For the text-containing cell, return its midpoint in (X, Y) coordinate format. 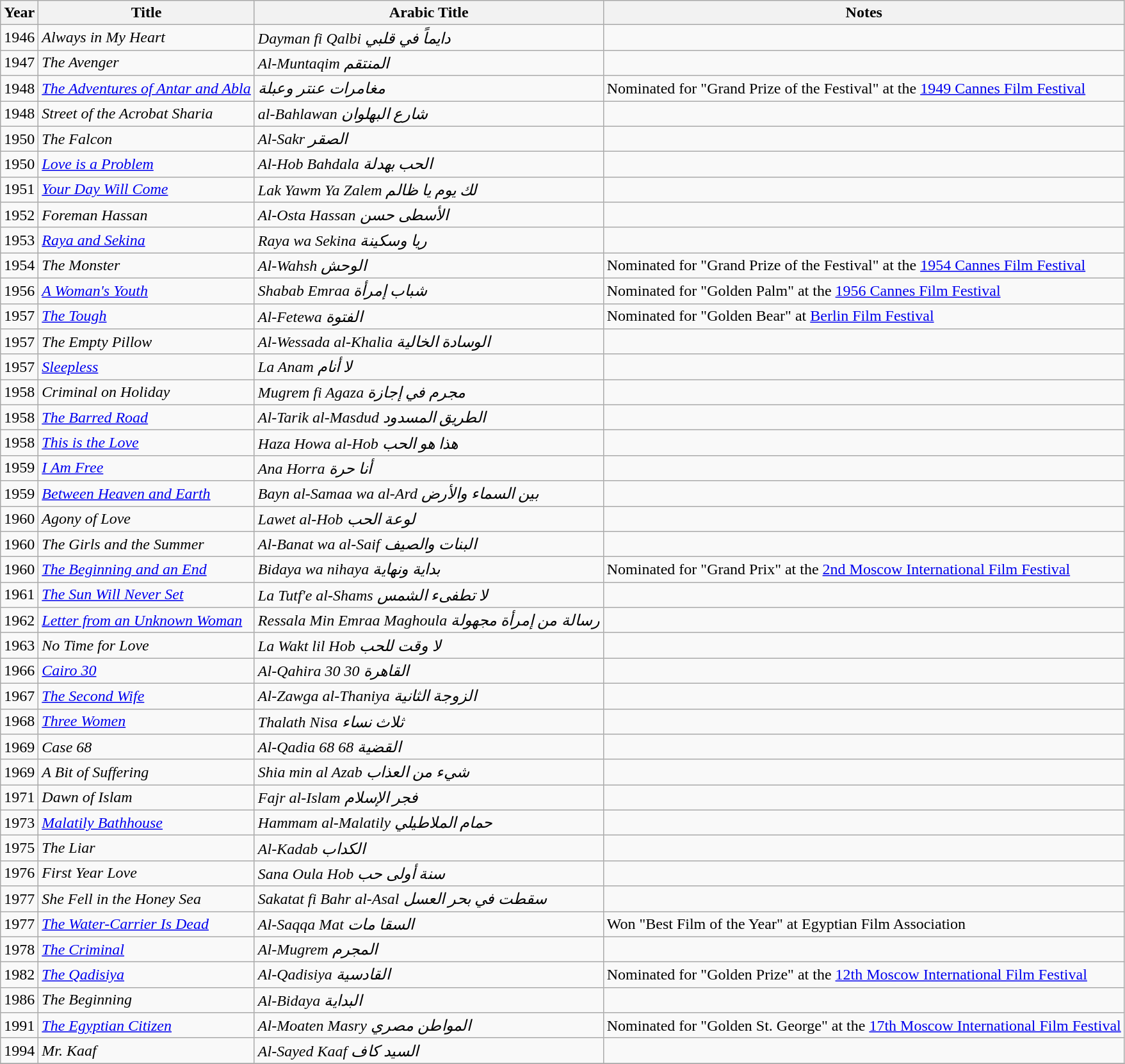
Nominated for "Grand Prize of the Festival" at the 1949 Cannes Film Festival (864, 88)
Lawet al-Hob لوعة الحب (429, 519)
This is the Love (147, 443)
Fajr al-Islam فجر الإسلام (429, 798)
1986 (19, 1000)
1968 (19, 721)
Year (19, 13)
1967 (19, 696)
1994 (19, 1051)
Al-Qahira 30 القاهرة 30 (429, 671)
Nominated for "Golden Palm" at the 1956 Cannes Film Festival (864, 291)
Arabic Title (429, 13)
Case 68 (147, 747)
Dayman fi Qalbi دايماً في قلبي (429, 38)
مغامرات عنتر وعبلة (429, 88)
The Tough (147, 316)
Letter from an Unknown Woman (147, 620)
Nominated for "Grand Prize of the Festival" at the 1954 Cannes Film Festival (864, 266)
Agony of Love (147, 519)
1954 (19, 266)
La Wakt lil Hob لا وقت للحب (429, 645)
Shia min al Azab شيء من العذاب (429, 772)
Ressala Min Emraa Maghoula رسالة من إمرأة مجهولة (429, 620)
Mugrem fi Agaza مجرم في إجازة (429, 392)
1976 (19, 873)
First Year Love (147, 873)
Malatily Bathhouse (147, 823)
Al-Qadisiya القادسية (429, 975)
Nominated for "Golden St. George" at the 17th Moscow International Film Festival (864, 1026)
The Barred Road (147, 417)
Al-Zawga al-Thaniya الزوجة الثانية (429, 696)
Nominated for "Grand Prix" at the 2nd Moscow International Film Festival (864, 570)
Al-Fetewa الفتوة (429, 316)
The Qadisiya (147, 975)
The Falcon (147, 139)
Al-Saqqa Mat السقا مات (429, 924)
Al-Moaten Masry المواطن مصري (429, 1026)
1966 (19, 671)
1953 (19, 240)
Street of the Acrobat Sharia (147, 114)
Al-Hob Bahdala الحب بهدلة (429, 165)
Raya and Sekina (147, 240)
The Adventures of Antar and Abla (147, 88)
Between Heaven and Earth (147, 494)
1978 (19, 949)
Criminal on Holiday (147, 392)
The Second Wife (147, 696)
Al-Sayed Kaaf السيد كاف (429, 1051)
Al-Muntaqim المنتقم (429, 63)
1951 (19, 189)
No Time for Love (147, 645)
1946 (19, 38)
The Criminal (147, 949)
1956 (19, 291)
The Empty Pillow (147, 342)
A Bit of Suffering (147, 772)
Bidaya wa nihaya بداية ونهاية (429, 570)
Bayn al-Samaa wa al-Ard بين السماء والأرض (429, 494)
Sana Oula Hob سنة أولى حب (429, 873)
1947 (19, 63)
Al-Kadab الكداب (429, 848)
Al-Bidaya البداية (429, 1000)
Nominated for "Golden Bear" at Berlin Film Festival (864, 316)
Title (147, 13)
The Egyptian Citizen (147, 1026)
Cairo 30 (147, 671)
1961 (19, 595)
1982 (19, 975)
Al-Sakr الصقر (429, 139)
The Avenger (147, 63)
Three Women (147, 721)
A Woman's Youth (147, 291)
The Liar (147, 848)
Nominated for "Golden Prize" at the 12th Moscow International Film Festival (864, 975)
1975 (19, 848)
1973 (19, 823)
1963 (19, 645)
Al-Qadia 68 القضية 68 (429, 747)
Raya wa Sekina ريا وسكينة (429, 240)
Shabab Emraa شباب إمرأة (429, 291)
Al-Mugrem المجرم (429, 949)
Al-Osta Hassan الأسطى حسن (429, 215)
Al-Wessada al-Khalia الوسادة الخالية (429, 342)
La Tutf'e al-Shams لا تطفىء الشمس (429, 595)
Haza Howa al-Hob هذا هو الحب (429, 443)
Hammam al-Malatily حمام الملاطيلي (429, 823)
The Beginning and an End (147, 570)
Al-Wahsh الوحش (429, 266)
Al-Banat wa al-Saif البنات والصيف (429, 544)
I Am Free (147, 468)
She Fell in the Honey Sea (147, 899)
Mr. Kaaf (147, 1051)
Thalath Nisa ثلاث نساء (429, 721)
Notes (864, 13)
The Beginning (147, 1000)
Won "Best Film of the Year" at Egyptian Film Association (864, 924)
1991 (19, 1026)
Dawn of Islam (147, 798)
1971 (19, 798)
The Monster (147, 266)
The Girls and the Summer (147, 544)
The Water-Carrier Is Dead (147, 924)
Sakatat fi Bahr al-Asal سقطت في بحر العسل (429, 899)
Always in My Heart (147, 38)
1962 (19, 620)
Foreman Hassan (147, 215)
Sleepless (147, 367)
Lak Yawm Ya Zalem لك يوم يا ظالم (429, 189)
al-Bahlawan شارع البهلوان (429, 114)
Ana Horra أنا حرة (429, 468)
La Anam لا أنام (429, 367)
Al-Tarik al-Masdud الطريق المسدود (429, 417)
1952 (19, 215)
Love is a Problem (147, 165)
The Sun Will Never Set (147, 595)
Your Day Will Come (147, 189)
